Detect which cell encompasses the target text, then output its [X, Y] center coordinate. 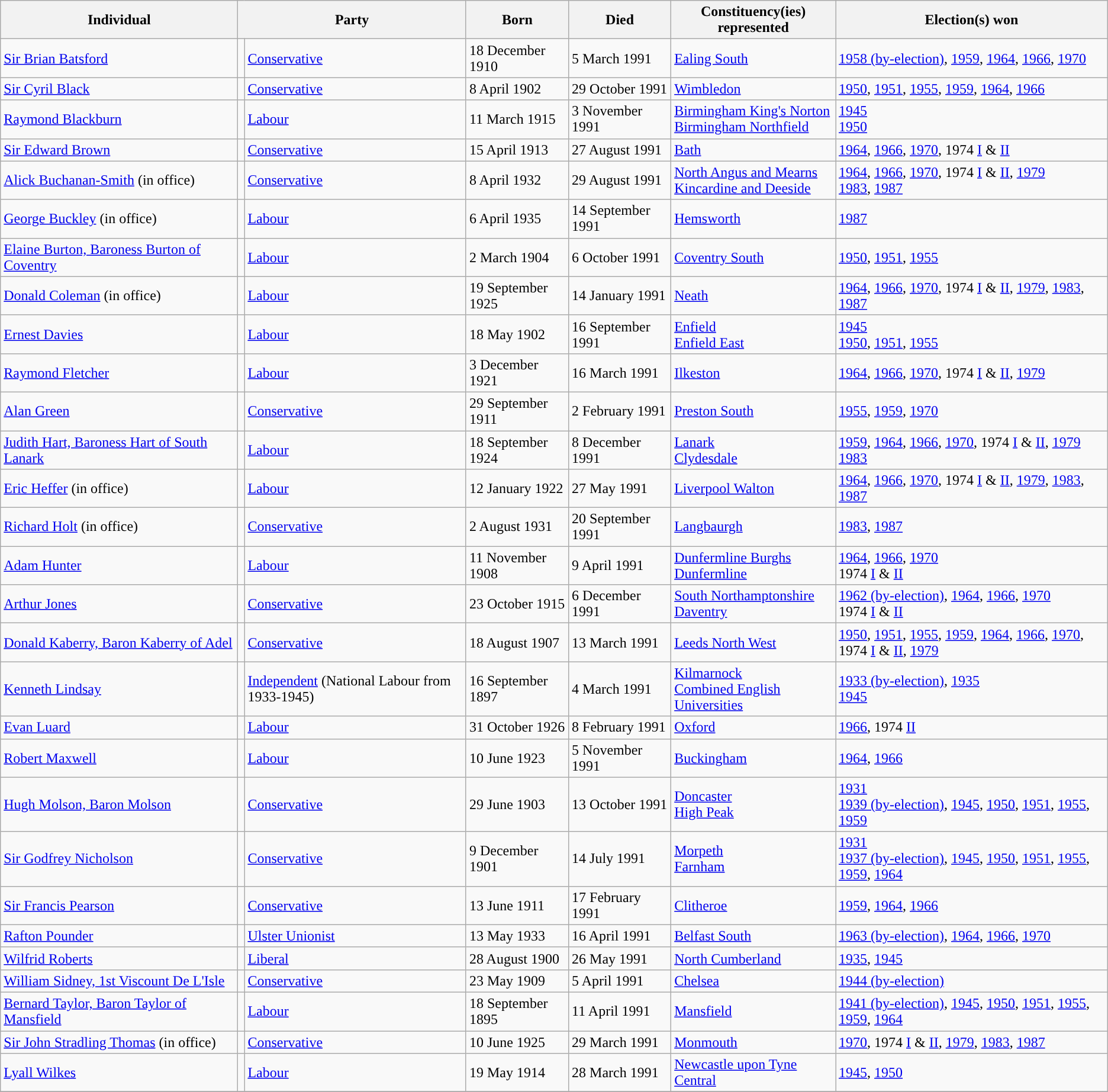
16 September 1991 [620, 334]
1959, 1964, 1966 [972, 906]
Liverpool Walton [753, 489]
Monmouth [753, 1042]
3 November 1991 [620, 120]
13 May 1933 [517, 936]
Preston South [753, 411]
1950, 1951, 1955, 1959, 1964, 1966, 1970, 1974 I & II, 1979 [972, 643]
Birmingham King's NortonBirmingham Northfield [753, 120]
1958 (by-election), 1959, 1964, 1966, 1970 [972, 58]
William Sidney, 1st Viscount De L'Isle [120, 981]
2 February 1991 [620, 411]
8 February 1991 [620, 727]
Raymond Blackburn [120, 120]
Donald Coleman (in office) [120, 296]
Leeds North West [753, 643]
1963 (by-election), 1964, 1966, 1970 [972, 936]
16 March 1991 [620, 373]
26 May 1991 [620, 958]
Hemsworth [753, 219]
28 August 1900 [517, 958]
13 March 1991 [620, 643]
1962 (by-election), 1964, 1966, 19701974 I & II [972, 604]
23 October 1915 [517, 604]
Mansfield [753, 1011]
1964, 1966, 1970, 1974 I & II, 1979 [972, 373]
Rafton Pounder [120, 936]
Eric Heffer (in office) [120, 489]
Arthur Jones [120, 604]
1964, 1966, 19701974 I & II [972, 566]
Coventry South [753, 257]
1964, 1966, 1970, 1974 I & II, 19791983, 1987 [972, 180]
1950, 1951, 1955, 1959, 1964, 1966 [972, 89]
Sir Cyril Black [120, 89]
6 April 1935 [517, 219]
11 March 1915 [517, 120]
Ulster Unionist [355, 936]
10 June 1923 [517, 758]
11 April 1991 [620, 1011]
Party [352, 20]
19 May 1914 [517, 1072]
DoncasterHigh Peak [753, 804]
Individual [120, 20]
Election(s) won [972, 20]
Clitheroe [753, 906]
MorpethFarnham [753, 859]
14 September 1991 [620, 219]
1964, 1966, 1970, 1974 I & II [972, 150]
29 March 1991 [620, 1042]
1945, 1950 [972, 1072]
20 September 1991 [620, 527]
9 December 1901 [517, 859]
Ernest Davies [120, 334]
Kenneth Lindsay [120, 689]
9 April 1991 [620, 566]
Born [517, 20]
6 December 1991 [620, 604]
1944 (by-election) [972, 981]
George Buckley (in office) [120, 219]
27 May 1991 [620, 489]
Bernard Taylor, Baron Taylor of Mansfield [120, 1011]
14 January 1991 [620, 296]
Sir Godfrey Nicholson [120, 859]
1941 (by-election), 1945, 1950, 1951, 1955, 1959, 1964 [972, 1011]
Constituency(ies) represented [753, 20]
North Cumberland [753, 958]
Chelsea [753, 981]
29 October 1991 [620, 89]
5 March 1991 [620, 58]
1955, 1959, 1970 [972, 411]
1950, 1951, 1955 [972, 257]
13 June 1911 [517, 906]
1935, 1945 [972, 958]
16 September 1897 [517, 689]
2 March 1904 [517, 257]
North Angus and MearnsKincardine and Deeside [753, 180]
Raymond Fletcher [120, 373]
Newcastle upon Tyne Central [753, 1072]
18 December 1910 [517, 58]
18 May 1902 [517, 334]
19451950, 1951, 1955 [972, 334]
Buckingham [753, 758]
Liberal [355, 958]
3 December 1921 [517, 373]
6 October 1991 [620, 257]
5 November 1991 [620, 758]
19311937 (by-election), 1945, 1950, 1951, 1955, 1959, 1964 [972, 859]
2 August 1931 [517, 527]
Sir Francis Pearson [120, 906]
29 September 1911 [517, 411]
29 August 1991 [620, 180]
1983, 1987 [972, 527]
Ealing South [753, 58]
Died [620, 20]
31 October 1926 [517, 727]
4 March 1991 [620, 689]
8 December 1991 [620, 450]
12 January 1922 [517, 489]
Sir John Stradling Thomas (in office) [120, 1042]
Oxford [753, 727]
18 August 1907 [517, 643]
1966, 1974 II [972, 727]
Bath [753, 150]
Evan Luard [120, 727]
1959, 1964, 1966, 1970, 1974 I & II, 19791983 [972, 450]
Elaine Burton, Baroness Burton of Coventry [120, 257]
16 April 1991 [620, 936]
19311939 (by-election), 1945, 1950, 1951, 1955, 1959 [972, 804]
Hugh Molson, Baron Molson [120, 804]
Judith Hart, Baroness Hart of South Lanark [120, 450]
17 February 1991 [620, 906]
Sir Brian Batsford [120, 58]
23 May 1909 [517, 981]
18 September 1895 [517, 1011]
Wilfrid Roberts [120, 958]
Wimbledon [753, 89]
Langbaurgh [753, 527]
8 April 1932 [517, 180]
EnfieldEnfield East [753, 334]
Belfast South [753, 936]
14 July 1991 [620, 859]
1933 (by-election), 19351945 [972, 689]
Dunfermline BurghsDunfermline [753, 566]
Alan Green [120, 411]
Sir Edward Brown [120, 150]
13 October 1991 [620, 804]
Independent (National Labour from 1933-1945) [355, 689]
Neath [753, 296]
Alick Buchanan-Smith (in office) [120, 180]
27 August 1991 [620, 150]
South NorthamptonshireDaventry [753, 604]
29 June 1903 [517, 804]
Richard Holt (in office) [120, 527]
18 September 1924 [517, 450]
11 November 1908 [517, 566]
1987 [972, 219]
1970, 1974 I & II, 1979, 1983, 1987 [972, 1042]
10 June 1925 [517, 1042]
Ilkeston [753, 373]
LanarkClydesdale [753, 450]
15 April 1913 [517, 150]
5 April 1991 [620, 981]
8 April 1902 [517, 89]
28 March 1991 [620, 1072]
19451950 [972, 120]
Donald Kaberry, Baron Kaberry of Adel [120, 643]
19 September 1925 [517, 296]
Lyall Wilkes [120, 1072]
1964, 1966 [972, 758]
Adam Hunter [120, 566]
Robert Maxwell [120, 758]
KilmarnockCombined English Universities [753, 689]
